Extract the [X, Y] coordinate from the center of the cell holding the provided text.  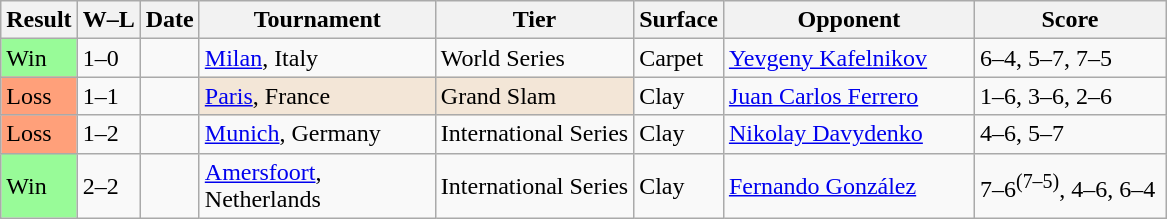
Munich, Germany [317, 134]
6–4, 5–7, 7–5 [1070, 58]
1–2 [108, 134]
1–6, 3–6, 2–6 [1070, 96]
7–6(7–5), 4–6, 6–4 [1070, 186]
Result [39, 20]
Amersfoort, Netherlands [317, 186]
Juan Carlos Ferrero [848, 96]
1–1 [108, 96]
Milan, Italy [317, 58]
Score [1070, 20]
Yevgeny Kafelnikov [848, 58]
1–0 [108, 58]
Fernando González [848, 186]
Opponent [848, 20]
Grand Slam [534, 96]
2–2 [108, 186]
Tournament [317, 20]
Paris, France [317, 96]
Tier [534, 20]
4–6, 5–7 [1070, 134]
W–L [108, 20]
World Series [534, 58]
Surface [679, 20]
Carpet [679, 58]
Nikolay Davydenko [848, 134]
Date [170, 20]
